Find where the given text appears and provide that cell's center as (x, y) coordinate. 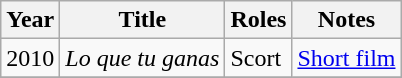
Short film (346, 58)
Notes (346, 20)
Title (142, 20)
2010 (30, 58)
Lo que tu ganas (142, 58)
Year (30, 20)
Roles (258, 20)
Scort (258, 58)
